Determine the (x, y) coordinate at the center of the cell enclosing the given text.  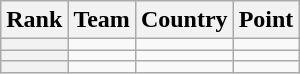
Point (266, 20)
Rank (34, 20)
Team (102, 20)
Country (184, 20)
